Pinpoint the cell where the given text exists, returning its [x, y] midpoint coordinate. 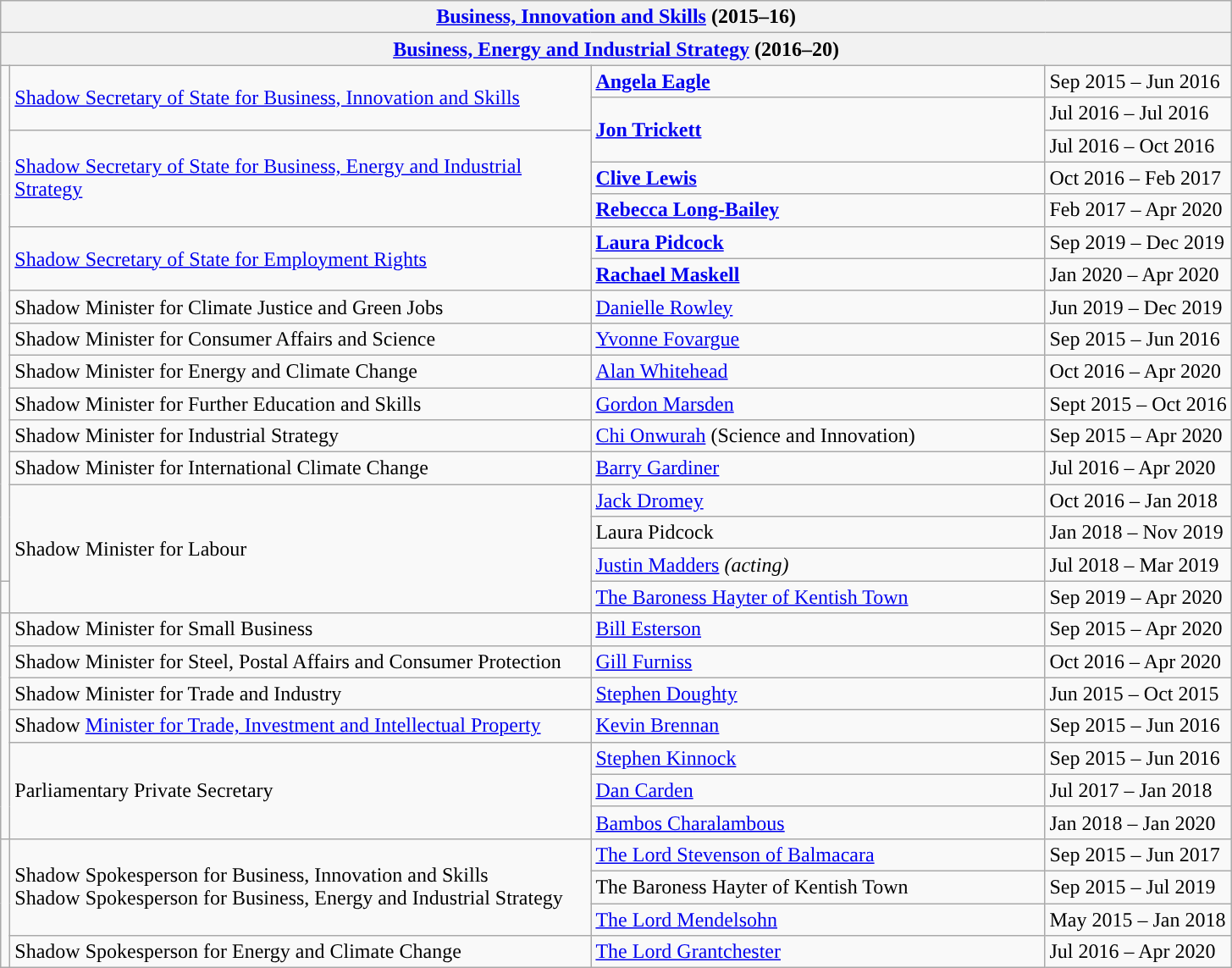
Shadow Minister for Small Business [301, 629]
Feb 2017 – Apr 2020 [1138, 210]
Sep 2019 – Apr 2020 [1138, 597]
Oct 2016 – Feb 2017 [1138, 178]
Business, Energy and Industrial Strategy (2016–20) [616, 49]
Jack Dromey [818, 501]
Jul 2016 – Jul 2016 [1138, 113]
Shadow Spokesperson for Energy and Climate Change [301, 952]
Justin Madders (acting) [818, 565]
Shadow Secretary of State for Business, Innovation and Skills [301, 97]
Dan Carden [818, 790]
Shadow Minister for Consumer Affairs and Science [301, 339]
Oct 2016 – Jan 2018 [1138, 501]
May 2015 – Jan 2018 [1138, 919]
Shadow Minister for Trade, Investment and Intellectual Property [301, 726]
Shadow Minister for Steel, Postal Affairs and Consumer Protection [301, 661]
Business, Innovation and Skills (2015–16) [616, 17]
Chi Onwurah (Science and Innovation) [818, 436]
Jul 2018 – Mar 2019 [1138, 565]
Shadow Minister for Further Education and Skills [301, 404]
Parliamentary Private Secretary [301, 790]
Gordon Marsden [818, 404]
Bambos Charalambous [818, 822]
Kevin Brennan [818, 726]
Stephen Kinnock [818, 758]
Shadow Spokesperson for Business, Innovation and SkillsShadow Spokesperson for Business, Energy and Industrial Strategy [301, 887]
Shadow Secretary of State for Business, Energy and Industrial Strategy [301, 178]
Shadow Minister for Climate Justice and Green Jobs [301, 307]
Barry Gardiner [818, 468]
Bill Esterson [818, 629]
The Lord Grantchester [818, 952]
Jul 2016 – Oct 2016 [1138, 146]
Yvonne Fovargue [818, 339]
Jun 2015 – Oct 2015 [1138, 694]
The Lord Mendelsohn [818, 919]
Shadow Minister for Energy and Climate Change [301, 371]
Sep 2019 – Dec 2019 [1138, 242]
Jun 2019 – Dec 2019 [1138, 307]
Angela Eagle [818, 81]
Rachael Maskell [818, 274]
Shadow Minister for Labour [301, 549]
Rebecca Long-Bailey [818, 210]
Jan 2018 – Jan 2020 [1138, 822]
Shadow Minister for Trade and Industry [301, 694]
Sep 2015 – Jun 2017 [1138, 855]
The Lord Stevenson of Balmacara [818, 855]
Alan Whitehead [818, 371]
Clive Lewis [818, 178]
Shadow Minister for International Climate Change [301, 468]
Shadow Minister for Industrial Strategy [301, 436]
Danielle Rowley [818, 307]
Jan 2018 – Nov 2019 [1138, 533]
Jan 2020 – Apr 2020 [1138, 274]
Gill Furniss [818, 661]
Jul 2017 – Jan 2018 [1138, 790]
Shadow Secretary of State for Employment Rights [301, 258]
Sept 2015 – Oct 2016 [1138, 404]
Stephen Doughty [818, 694]
Sep 2015 – Jul 2019 [1138, 887]
Jon Trickett [818, 130]
